Determine the [x, y] coordinate at the center of the cell enclosing the given text.  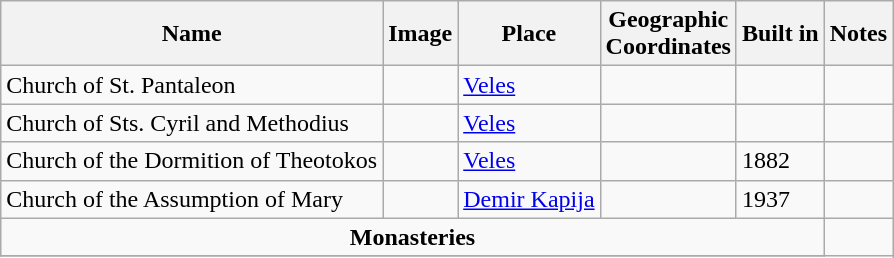
1937 [780, 199]
Church of the Assumption of Mary [192, 199]
Notes [858, 34]
Church of the Dormition of Theotokos [192, 161]
GeographicCoordinates [668, 34]
Church of Sts. Cyril and Methodius [192, 123]
1882 [780, 161]
Place [529, 34]
Demir Kapija [529, 199]
Image [420, 34]
Church of St. Pantaleon [192, 85]
Built in [780, 34]
Name [192, 34]
Monasteries [413, 237]
